Output the [X, Y] coordinate of the center of the cell containing the given text.  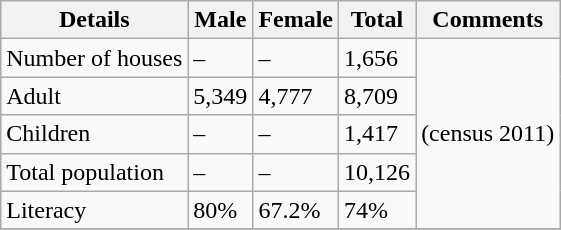
Number of houses [94, 58]
(census 2011) [488, 134]
10,126 [378, 172]
1,417 [378, 134]
Literacy [94, 210]
4,777 [296, 96]
Male [220, 20]
74% [378, 210]
8,709 [378, 96]
80% [220, 210]
Details [94, 20]
Children [94, 134]
Total population [94, 172]
5,349 [220, 96]
Total [378, 20]
67.2% [296, 210]
1,656 [378, 58]
Comments [488, 20]
Adult [94, 96]
Female [296, 20]
